Pinpoint the cell where the given text exists, returning its (X, Y) midpoint coordinate. 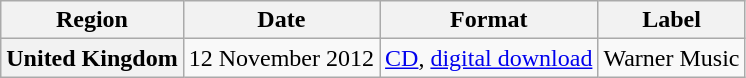
Date (281, 20)
12 November 2012 (281, 58)
Format (489, 20)
Region (92, 20)
CD, digital download (489, 58)
Warner Music (672, 58)
United Kingdom (92, 58)
Label (672, 20)
